Return [x, y] of the center of cell containing provided text 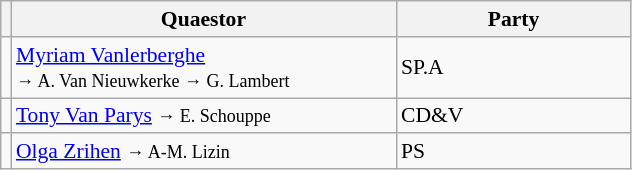
CD&V [514, 116]
Tony Van Parys → E. Schouppe [204, 116]
Olga Zrihen → A-M. Lizin [204, 152]
PS [514, 152]
Quaestor [204, 19]
Myriam Vanlerberghe→ A. Van Nieuwkerke → G. Lambert [204, 68]
SP.A [514, 68]
Party [514, 19]
